Detect which cell encompasses the target text, then output its [X, Y] center coordinate. 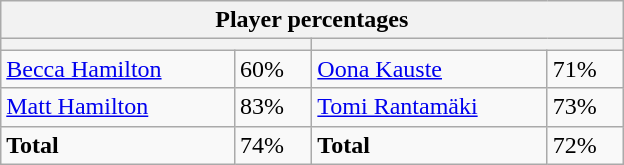
73% [585, 107]
72% [585, 145]
60% [272, 69]
74% [272, 145]
Matt Hamilton [118, 107]
83% [272, 107]
Becca Hamilton [118, 69]
Tomi Rantamäki [430, 107]
Oona Kauste [430, 69]
71% [585, 69]
Player percentages [312, 20]
